Return the (X, Y) coordinate for the center point of the cell that contains the specified text.  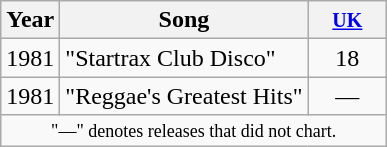
Year (30, 20)
"Reggae's Greatest Hits" (184, 96)
— (348, 96)
UK (348, 20)
"Startrax Club Disco" (184, 58)
18 (348, 58)
Song (184, 20)
"—" denotes releases that did not chart. (194, 130)
